Determine the (X, Y) coordinate at the center of the cell enclosing the given text.  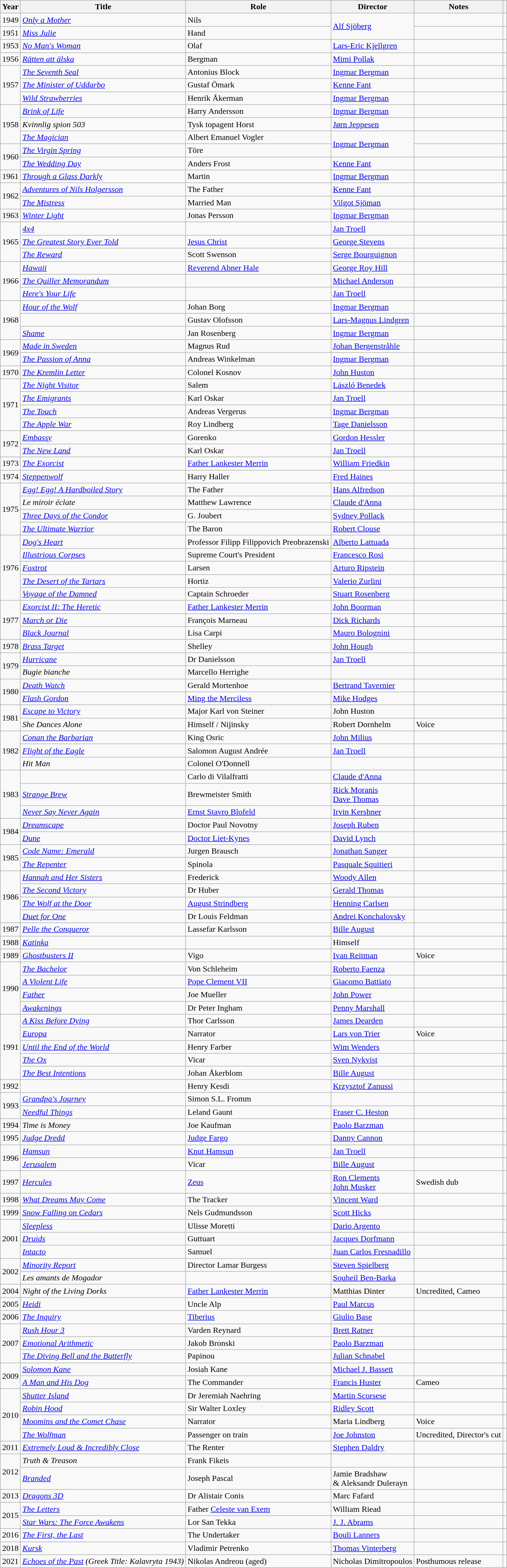
Jesus Christ (258, 242)
Brink of Life (103, 111)
Snow Falling on Cedars (103, 1213)
Swedish dub (458, 1182)
Here's Your Life (103, 294)
Fred Haines (373, 477)
Joe Kaufman (258, 1125)
Martin Scorsese (373, 1395)
1993 (10, 1106)
The Wedding Day (103, 164)
Johan Bergenstråhle (373, 346)
1976 (10, 568)
Jerusalem (103, 1164)
Director (373, 7)
Heidi (103, 1304)
Only a Mother (103, 20)
Exorcist II: The Heretic (103, 607)
Salomon August Andrée (258, 750)
Stephen Daldry (373, 1448)
The Repenter (103, 864)
Moomins and the Comet Chase (103, 1421)
Henry Farber (258, 1047)
Ridley Scott (373, 1408)
1956 (10, 59)
Le miroir éclate (103, 503)
Captain Schroeder (258, 594)
Flash Gordon (103, 698)
Winter Light (103, 216)
1991 (10, 1047)
The Seventh Seal (103, 72)
Johan Åkerblom (258, 1073)
Fraser C. Heston (373, 1112)
Sleepless (103, 1226)
A Man and His Dog (103, 1382)
1970 (10, 372)
Jørn Jeppesen (373, 124)
Tiberius (258, 1317)
Father (103, 994)
Supreme Court's President (258, 555)
Penny Marshall (373, 1008)
Code Name: Emerald (103, 851)
Uncredited, Director's cut (458, 1435)
Through a Glass Darkly (103, 177)
J. J. Abrams (373, 1522)
Dario Argento (373, 1226)
Maria Lindberg (373, 1421)
Three Days of the Condor (103, 516)
March or Die (103, 620)
2004 (10, 1291)
1961 (10, 177)
Varden Reynard (258, 1330)
Shelley (258, 646)
1977 (10, 620)
Needful Things (103, 1112)
Magnus Rud (258, 346)
Roberto Faenza (373, 968)
Voyage of the Damned (103, 594)
Souheil Ben-Barka (373, 1278)
Julian Schnabel (373, 1356)
Scott Hicks (373, 1213)
The Diving Bell and the Butterfly (103, 1356)
1957 (10, 85)
Steppenwolf (103, 477)
Ghostbusters II (103, 955)
Rätten att älska (103, 59)
Dr Huber (258, 890)
Lisa Carpi (258, 633)
The Greatest Story Ever Told (103, 242)
John Power (373, 994)
Pelle the Conqueror (103, 929)
Uncle Alp (258, 1304)
Paul Marcus (373, 1304)
Andrei Konchalovsky (373, 916)
1996 (10, 1158)
Echoes of the Past (Greek Title: Kalavryta 1943) (103, 1561)
1974 (10, 477)
1962 (10, 196)
The New Land (103, 450)
Lor San Tekka (258, 1522)
The Wolfman (103, 1435)
Colonel Kosnov (258, 372)
Tage Danielsson (373, 424)
Francis Huster (373, 1382)
Irvin Kershner (373, 812)
Matthias Dinter (373, 1291)
Year (10, 7)
Kursk (103, 1548)
Europa (103, 1034)
Thomas Vinterberg (373, 1548)
Flight of the Eagle (103, 750)
Vladimir Petrenko (258, 1548)
Dr Louis Feldman (258, 916)
1999 (10, 1213)
Death Watch (103, 685)
Juan Carlos Fresnadillo (373, 1252)
Ulisse Moretti (258, 1226)
Jonathan Sanger (373, 851)
The Undertaker (258, 1535)
Salem (258, 385)
Minority Report (103, 1265)
Shutter Island (103, 1395)
Albert Emanuel Vogler (258, 137)
2001 (10, 1239)
Lars von Trier (373, 1034)
Professor Filipp Filippovich Preobrazenski (258, 542)
Rush Hour 3 (103, 1330)
Dune (103, 838)
Made in Sweden (103, 346)
Ming the Merciless (258, 698)
1978 (10, 646)
1988 (10, 942)
Johan Borg (258, 307)
Gustav Olofsson (258, 320)
Sydney Pollack (373, 516)
Arturo Ripstein (373, 568)
Embassy (103, 437)
The Renter (258, 1448)
Solomon Kane (103, 1369)
Stuart Rosenberg (373, 594)
Pope Clement VII (258, 981)
Papinou (258, 1356)
Dog's Heart (103, 542)
Serge Bourguignon (373, 255)
Intacto (103, 1252)
What Dreams May Come (103, 1199)
Henrik Åkerman (258, 98)
Jan Rosenberg (258, 333)
Time is Money (103, 1125)
Mike Hodges (373, 698)
Father Celeste van Exem (258, 1509)
Simon S.L. Fromm (258, 1099)
Marcello Herrighe (258, 672)
Adventures of Nils Holgersson (103, 190)
1989 (10, 955)
Les amants de Mogador (103, 1278)
The Desert of the Tartars (103, 581)
King Osric (258, 737)
1981 (10, 718)
Joe Mueller (258, 994)
Martin (258, 177)
Married Man (258, 203)
Leland Gaunt (258, 1112)
Michael Anderson (373, 281)
2005 (10, 1304)
Bugie bianche (103, 672)
The Letters (103, 1509)
1953 (10, 46)
Role (258, 7)
Anders Frost (258, 164)
Until the End of the World (103, 1047)
Hand (258, 33)
Wild Strawberries (103, 98)
She Dances Alone (103, 724)
1992 (10, 1086)
Carlo di Vilalfratti (258, 776)
The Kremlin Letter (103, 372)
The First, the Last (103, 1535)
Spinola (258, 864)
1968 (10, 320)
Joe Johnston (373, 1435)
Gerald Mortenhoe (258, 685)
Joseph Ruben (373, 825)
Robert Dornhelm (373, 724)
Truth & Treason (103, 1461)
The Tracker (258, 1199)
Ernst Stavro Blofeld (258, 812)
The Quiller Memorandum (103, 281)
The Virgin Spring (103, 150)
William Riead (373, 1509)
Colonel O'Donnell (258, 763)
Lars-Magnus Lindgren (373, 320)
1995 (10, 1138)
George Stevens (373, 242)
James Dearden (373, 1021)
Francesco Rosi (373, 555)
1971 (10, 405)
John Hough (373, 646)
Cameo (458, 1382)
The Reward (103, 255)
Hit Man (103, 763)
The Baron (258, 529)
Hawaii (103, 268)
Andreas Winkelman (258, 359)
Druids (103, 1239)
Vincent Ward (373, 1199)
1949 (10, 20)
Ivan Reitman (373, 955)
Roy Lindberg (258, 424)
The Night Visitor (103, 385)
1984 (10, 832)
The Magician (103, 137)
A Kiss Before Dying (103, 1021)
Rick Moranis Dave Thomas (373, 794)
1980 (10, 692)
Antonius Block (258, 72)
Alf Sjöberg (373, 26)
John Boorman (373, 607)
2011 (10, 1448)
Harry Andersson (258, 111)
Never Say Never Again (103, 812)
Egg! Egg! A Hardboiled Story (103, 490)
Marc Fafard (373, 1496)
1975 (10, 509)
Andreas Vergerus (258, 411)
Robin Hood (103, 1408)
2007 (10, 1343)
Escape to Victory (103, 711)
Uncredited, Cameo (458, 1291)
1958 (10, 124)
Dragons 3D (103, 1496)
Strange Brew (103, 794)
The Best Intentions (103, 1073)
Mauro Bolognini (373, 633)
Josiah Kane (258, 1369)
2021 (10, 1561)
Director Lamar Burgess (258, 1265)
Passenger on train (258, 1435)
François Marneau (258, 620)
Hercules (103, 1182)
1972 (10, 444)
The Touch (103, 411)
Nicholas Dimitropoulos (373, 1561)
Danny Cannon (373, 1138)
1987 (10, 929)
1994 (10, 1125)
The Mistress (103, 203)
Giacomo Battiato (373, 981)
Nels Gudmundsson (258, 1213)
Night of the Living Dorks (103, 1291)
Duet for One (103, 916)
Alberto Lattuada (373, 542)
Judge Fargo (258, 1138)
Katinka (103, 942)
Wim Wenders (373, 1047)
Bouli Lanners (373, 1535)
The Bachelor (103, 968)
Frank Fikeis (258, 1461)
Jonas Persson (258, 216)
Dick Richards (373, 620)
2015 (10, 1516)
Henning Carlsen (373, 903)
Gerald Thomas (373, 890)
Samuel (258, 1252)
The Exorcist (103, 463)
Hortiz (258, 581)
Dr Danielsson (258, 659)
2018 (10, 1548)
Shame (103, 333)
Joseph Pascal (258, 1478)
2002 (10, 1271)
Extremely Loud & Incredibly Close (103, 1448)
Frederick (258, 877)
Posthumous release (458, 1561)
The Apple War (103, 424)
Jacques Dorfmann (373, 1239)
2012 (10, 1472)
Hour of the Wolf (103, 307)
Ron ClementsJohn Musker (373, 1182)
David Lynch (373, 838)
Notes (458, 7)
No Man's Woman (103, 46)
Dr Peter Ingham (258, 1008)
Von Schleheim (258, 968)
The Minister of Uddarbo (103, 85)
1966 (10, 281)
Brett Ratner (373, 1330)
Jamie Bradshaw & Aleksandr Dulerayn (373, 1478)
Gorenko (258, 437)
Sven Nykvist (373, 1060)
The Ox (103, 1060)
Guttuart (258, 1239)
Hannah and Her Sisters (103, 877)
1960 (10, 157)
Zeus (258, 1182)
1965 (10, 242)
Vigo (258, 955)
A Violent Life (103, 981)
Valerio Zurlini (373, 581)
Dr Alistair Conis (258, 1496)
Thor Carlsson (258, 1021)
Conan the Barbarian (103, 737)
The Second Victory (103, 890)
Dreamscape (103, 825)
Miss Julie (103, 33)
Emotional Arithmetic (103, 1343)
1973 (10, 463)
Töre (258, 150)
Grandpa's Journey (103, 1099)
Robert Clouse (373, 529)
Lars-Eric Kjellgren (373, 46)
The Passion of Anna (103, 359)
Tysk topagent Horst (258, 124)
Nikolas Andreou (aged) (258, 1561)
Krzysztof Zanussi (373, 1086)
2010 (10, 1415)
1983 (10, 794)
Henry Kesdi (258, 1086)
1951 (10, 33)
Major Karl von Steiner (258, 711)
Vilgot Sjöman (373, 203)
Knut Hamsun (258, 1151)
August Strindberg (258, 903)
William Friedkin (373, 463)
2016 (10, 1535)
Judge Dredd (103, 1138)
Jakob Bronski (258, 1343)
Michael J. Bassett (373, 1369)
The Ultimate Warrior (103, 529)
Himself (373, 942)
Hamsun (103, 1151)
4x4 (103, 229)
Illustrious Corpses (103, 555)
1969 (10, 352)
2006 (10, 1317)
Brass Target (103, 646)
Gustaf Ömark (258, 85)
Lassefar Karlsson (258, 929)
Giulio Base (373, 1317)
Black Journal (103, 633)
John Milius (373, 737)
Scott Swenson (258, 255)
Himself / Nijinsky (258, 724)
The Commander (258, 1382)
Brewmeister Smith (258, 794)
The Emigrants (103, 398)
Matthew Lawrence (258, 503)
Bergman (258, 59)
G. Joubert (258, 516)
2013 (10, 1496)
Woody Allen (373, 877)
1963 (10, 216)
Foxtrot (103, 568)
1985 (10, 858)
Bertrand Tavernier (373, 685)
Gordon Hessler (373, 437)
1982 (10, 750)
Branded (103, 1478)
2009 (10, 1376)
Olaf (258, 46)
Awakenings (103, 1008)
1979 (10, 666)
Dr Jeremiah Naehring (258, 1395)
1986 (10, 897)
1990 (10, 988)
Jurgen Brausch (258, 851)
George Roy Hill (373, 268)
Hurricane (103, 659)
1998 (10, 1199)
Nils (258, 20)
Doctor Paul Novotny (258, 825)
Reverend Abner Hale (258, 268)
Doctor Liet-Kynes (258, 838)
Steven Spielberg (373, 1265)
Kvinnlig spion 503 (103, 124)
Mimi Pollak (373, 59)
Star Wars: The Force Awakens (103, 1522)
Hans Alfredson (373, 490)
1997 (10, 1182)
Larsen (258, 568)
Sir Walter Loxley (258, 1408)
Harry Haller (258, 477)
Pasquale Squitieri (373, 864)
The Wolf at the Door (103, 903)
Title (103, 7)
The Inquiry (103, 1317)
László Benedek (373, 385)
